From the cell containing the given text, extract its center point as [x, y] coordinate. 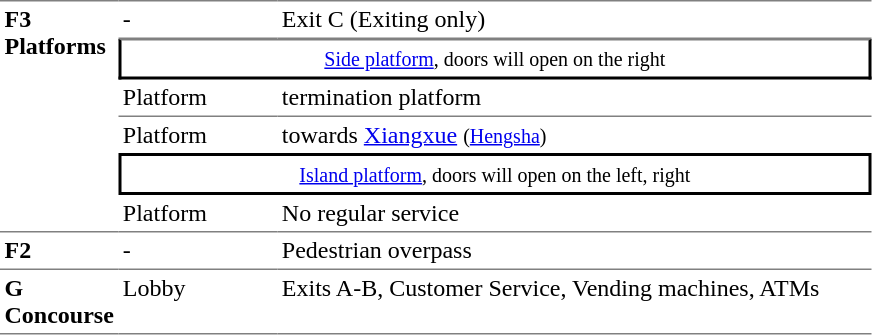
Lobby [198, 302]
Exits A-B, Customer Service, Vending machines, ATMs [574, 302]
GConcourse [59, 302]
Exit C (Exiting only) [574, 20]
No regular service [574, 214]
F3Platforms [59, 116]
Island platform, doors will open on the left, right [494, 174]
termination platform [574, 98]
Pedestrian overpass [574, 251]
F2 [59, 251]
towards Xiangxue (Hengsha) [574, 135]
Side platform, doors will open on the right [494, 59]
